Find where the given text appears and provide that cell's center as (x, y) coordinate. 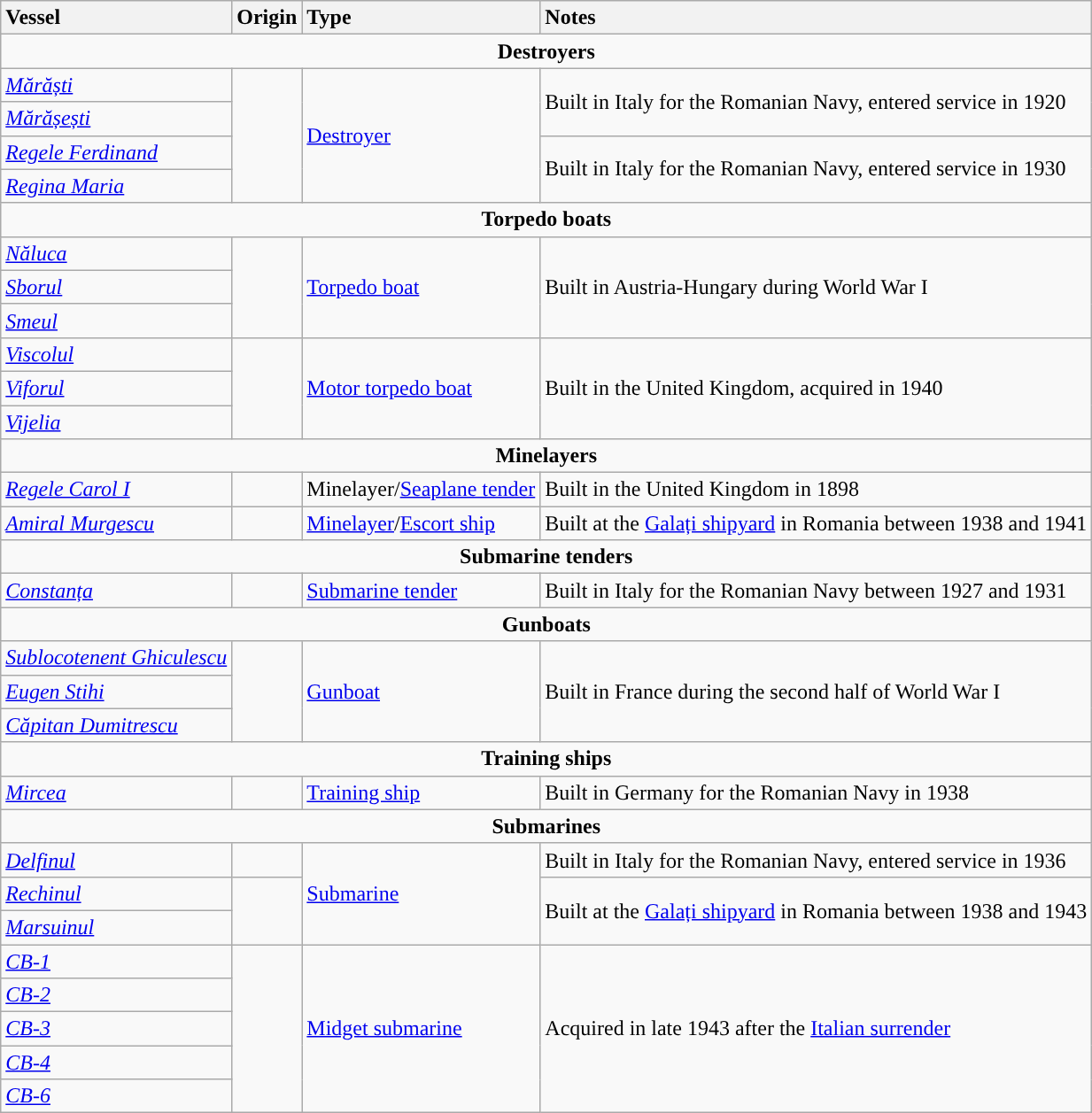
Gunboat (422, 692)
Viforul (117, 388)
Submarine tenders (546, 557)
Delfinul (117, 860)
Regina Maria (117, 186)
Minelayer/Seaplane tender (422, 490)
Training ships (546, 759)
Training ship (422, 792)
Marsuinul (117, 927)
Built in Italy for the Romanian Navy, entered service in 1930 (817, 169)
Viscolul (117, 354)
Built at the Galați shipyard in Romania between 1938 and 1943 (817, 910)
Built in Austria-Hungary during World War I (817, 287)
CB-2 (117, 995)
Origin (267, 18)
Type (422, 18)
Vijelia (117, 422)
Mărăști (117, 85)
CB-3 (117, 1029)
Built in Italy for the Romanian Navy between 1927 and 1931 (817, 591)
Torpedo boat (422, 287)
Built in France during the second half of World War I (817, 692)
Built in Italy for the Romanian Navy, entered service in 1920 (817, 102)
Eugen Stihi (117, 692)
Built in the United Kingdom in 1898 (817, 490)
Built at the Galați shipyard in Romania between 1938 and 1941 (817, 523)
Notes (817, 18)
Gunboats (546, 624)
Căpitan Dumitrescu (117, 725)
Regele Ferdinand (117, 152)
Rechinul (117, 893)
Submarine tender (422, 591)
Amiral Murgescu (117, 523)
Vessel (117, 18)
Năluca (117, 253)
Midget submarine (422, 1028)
Destroyer (422, 135)
Sborul (117, 287)
Smeul (117, 321)
Minelayer/Escort ship (422, 523)
CB-1 (117, 961)
Built in Italy for the Romanian Navy, entered service in 1936 (817, 860)
Submarine (422, 893)
Sublocotenent Ghiculescu (117, 658)
Regele Carol I (117, 490)
Mărășești (117, 119)
Torpedo boats (546, 220)
Acquired in late 1943 after the Italian surrender (817, 1028)
Mircea (117, 792)
Submarines (546, 826)
CB-4 (117, 1063)
Constanța (117, 591)
CB-6 (117, 1096)
Built in Germany for the Romanian Navy in 1938 (817, 792)
Motor torpedo boat (422, 388)
Minelayers (546, 456)
Built in the United Kingdom, acquired in 1940 (817, 388)
Destroyers (546, 51)
